Provide the (x, y) coordinate of the cell's center where the given text is located.  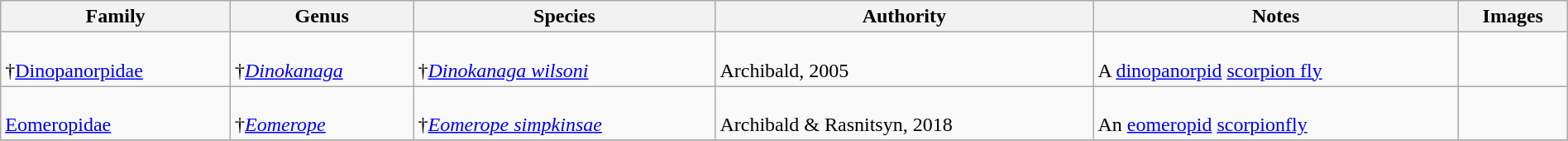
Authority (905, 17)
Species (564, 17)
†Eomerope simpkinsae (564, 113)
†Dinokanaga wilsoni (564, 60)
Eomeropidae (116, 113)
Archibald, 2005 (905, 60)
†Eomerope (322, 113)
Genus (322, 17)
An eomeropid scorpionfly (1275, 113)
Archibald & Rasnitsyn, 2018 (905, 113)
Notes (1275, 17)
Family (116, 17)
†Dinokanaga (322, 60)
Images (1513, 17)
A dinopanorpid scorpion fly (1275, 60)
†Dinopanorpidae (116, 60)
